Capture the cell that displays the provided text and extract its [x, y] central coordinate. 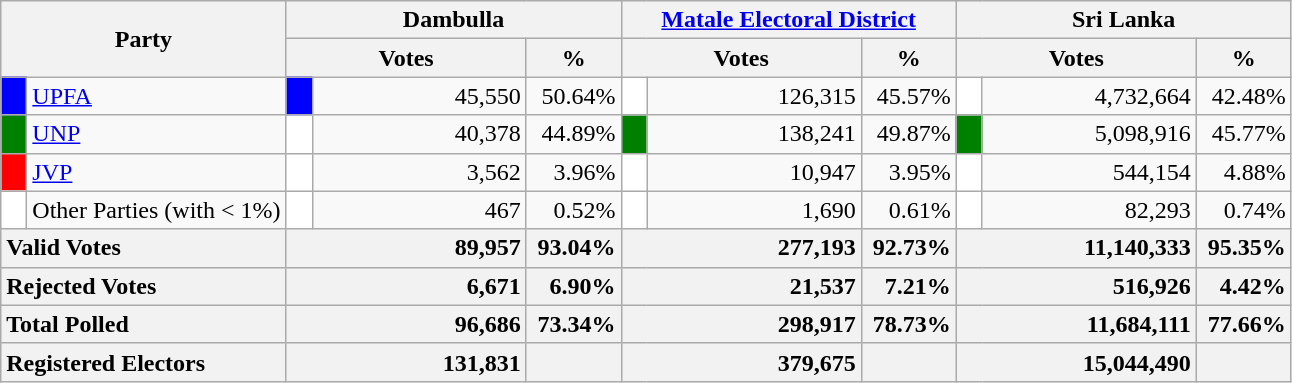
544,154 [1089, 172]
50.64% [574, 96]
77.66% [1244, 324]
Party [144, 39]
0.74% [1244, 210]
5,098,916 [1089, 134]
Sri Lanka [1124, 20]
Total Polled [144, 324]
92.73% [908, 248]
6,671 [406, 286]
6.90% [574, 286]
96,686 [406, 324]
467 [419, 210]
45,550 [419, 96]
95.35% [1244, 248]
15,044,490 [1076, 362]
3,562 [419, 172]
379,675 [741, 362]
298,917 [741, 324]
Registered Electors [144, 362]
4.88% [1244, 172]
10,947 [754, 172]
7.21% [908, 286]
82,293 [1089, 210]
40,378 [419, 134]
Valid Votes [144, 248]
45.57% [908, 96]
3.95% [908, 172]
UPFA [156, 96]
89,957 [406, 248]
131,831 [406, 362]
45.77% [1244, 134]
0.52% [574, 210]
Rejected Votes [144, 286]
21,537 [741, 286]
Other Parties (with < 1%) [156, 210]
516,926 [1076, 286]
UNP [156, 134]
3.96% [574, 172]
42.48% [1244, 96]
138,241 [754, 134]
Dambulla [454, 20]
0.61% [908, 210]
JVP [156, 172]
Matale Electoral District [788, 20]
4.42% [1244, 286]
44.89% [574, 134]
49.87% [908, 134]
93.04% [574, 248]
73.34% [574, 324]
11,684,111 [1076, 324]
4,732,664 [1089, 96]
11,140,333 [1076, 248]
78.73% [908, 324]
1,690 [754, 210]
126,315 [754, 96]
277,193 [741, 248]
